Return [x, y] of the center of cell containing provided text 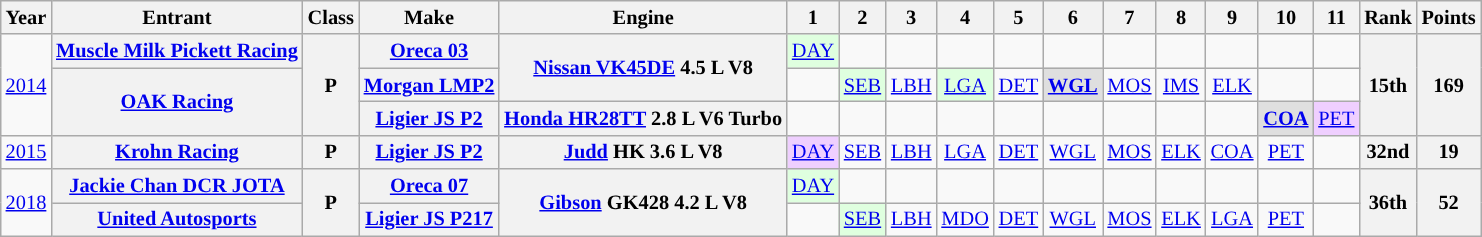
MDO [964, 219]
1 [813, 17]
169 [1449, 84]
2014 [26, 84]
Judd HK 3.6 L V8 [643, 152]
Nissan VK45DE 4.5 L V8 [643, 68]
2 [862, 17]
Krohn Racing [176, 152]
3 [911, 17]
Gibson GK428 4.2 L V8 [643, 202]
Ligier JS P217 [429, 219]
Entrant [176, 17]
OAK Racing [176, 102]
32nd [1388, 152]
Make [429, 17]
4 [964, 17]
Year [26, 17]
Morgan LMP2 [429, 85]
Rank [1388, 17]
7 [1130, 17]
IMS [1180, 85]
36th [1388, 202]
Points [1449, 17]
11 [1336, 17]
19 [1449, 152]
Honda HR28TT 2.8 L V6 Turbo [643, 118]
9 [1232, 17]
Oreca 07 [429, 186]
Oreca 03 [429, 51]
2018 [26, 202]
5 [1018, 17]
Jackie Chan DCR JOTA [176, 186]
15th [1388, 84]
8 [1180, 17]
52 [1449, 202]
United Autosports [176, 219]
Class [331, 17]
Muscle Milk Pickett Racing [176, 51]
Engine [643, 17]
10 [1286, 17]
6 [1073, 17]
2015 [26, 152]
